Scan for the cell matching the given text and deliver its [X, Y] coordinate at center. 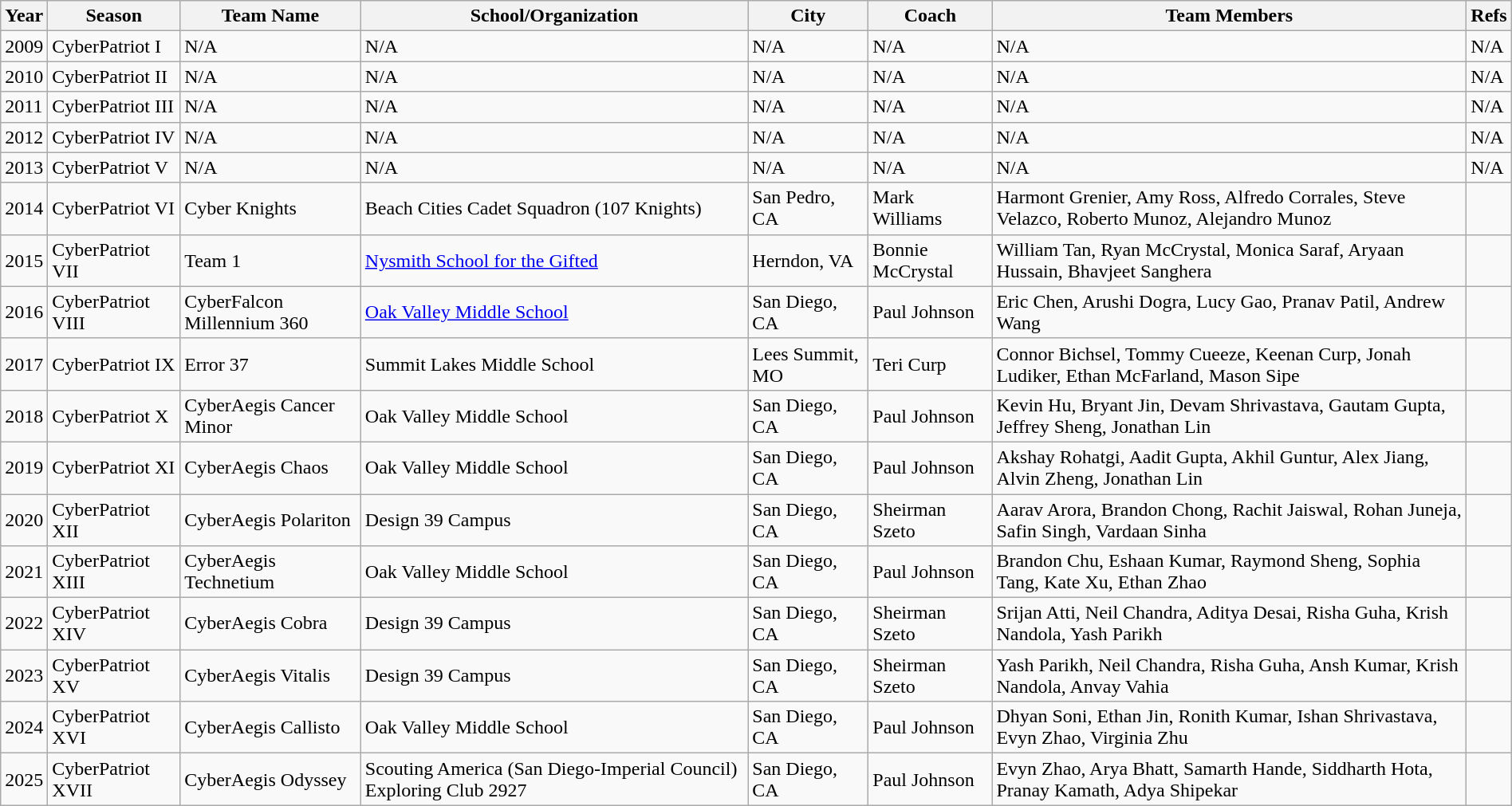
CyberAegis Callisto [271, 727]
CyberPatriot XIV [114, 623]
Season [114, 16]
CyberPatriot XIII [114, 572]
Mark Williams [930, 209]
2014 [24, 209]
CyberPatriot XI [114, 467]
Refs [1489, 16]
Aarav Arora, Brandon Chong, Rachit Jaiswal, Rohan Juneja, Safin Singh, Vardaan Sinha [1230, 520]
CyberAegis Polariton [271, 520]
CyberPatriot VI [114, 209]
2011 [24, 107]
Connor Bichsel, Tommy Cueeze, Keenan Curp, Jonah Ludiker, Ethan McFarland, Mason Sipe [1230, 364]
CyberPatriot XII [114, 520]
CyberAegis Vitalis [271, 676]
Team Name [271, 16]
2019 [24, 467]
School/Organization [553, 16]
Summit Lakes Middle School [553, 364]
2025 [24, 780]
Srijan Atti, Neil Chandra, Aditya Desai, Risha Guha, Krish Nandola, Yash Parikh [1230, 623]
CyberPatriot II [114, 77]
Yash Parikh, Neil Chandra, Risha Guha, Ansh Kumar, Krish Nandola, Anvay Vahia [1230, 676]
2009 [24, 46]
Eric Chen, Arushi Dogra, Lucy Gao, Pranav Patil, Andrew Wang [1230, 313]
Team 1 [271, 260]
Error 37 [271, 364]
CyberPatriot XVI [114, 727]
CyberAegis Technetium [271, 572]
2018 [24, 416]
CyberPatriot IX [114, 364]
2016 [24, 313]
Kevin Hu, Bryant Jin, Devam Shrivastava, Gautam Gupta, Jeffrey Sheng, Jonathan Lin [1230, 416]
CyberAegis Chaos [271, 467]
2024 [24, 727]
CyberPatriot V [114, 167]
CyberPatriot VIII [114, 313]
Cyber Knights [271, 209]
Teri Curp [930, 364]
Year [24, 16]
CyberPatriot III [114, 107]
2023 [24, 676]
Herndon, VA [809, 260]
CyberAegis Cancer Minor [271, 416]
CyberPatriot VII [114, 260]
City [809, 16]
Nysmith School for the Gifted [553, 260]
CyberPatriot IV [114, 137]
CyberFalcon Millennium 360 [271, 313]
CyberAegis Cobra [271, 623]
Dhyan Soni, Ethan Jin, Ronith Kumar, Ishan Shrivastava, Evyn Zhao, Virginia Zhu [1230, 727]
CyberPatriot XVII [114, 780]
Harmont Grenier, Amy Ross, Alfredo Corrales, Steve Velazco, Roberto Munoz, Alejandro Munoz [1230, 209]
2017 [24, 364]
CyberPatriot I [114, 46]
2012 [24, 137]
2022 [24, 623]
Beach Cities Cadet Squadron (107 Knights) [553, 209]
Akshay Rohatgi, Aadit Gupta, Akhil Guntur, Alex Jiang, Alvin Zheng, Jonathan Lin [1230, 467]
CyberAegis Odyssey [271, 780]
2010 [24, 77]
2015 [24, 260]
Brandon Chu, Eshaan Kumar, Raymond Sheng, Sophia Tang, Kate Xu, Ethan Zhao [1230, 572]
Evyn Zhao, Arya Bhatt, Samarth Hande, Siddharth Hota, Pranay Kamath, Adya Shipekar [1230, 780]
Lees Summit, MO [809, 364]
CyberPatriot X [114, 416]
San Pedro, CA [809, 209]
2021 [24, 572]
Scouting America (San Diego-Imperial Council) Exploring Club 2927 [553, 780]
2013 [24, 167]
CyberPatriot XV [114, 676]
William Tan, Ryan McCrystal, Monica Saraf, Aryaan Hussain, Bhavjeet Sanghera [1230, 260]
2020 [24, 520]
Team Members [1230, 16]
Bonnie McCrystal [930, 260]
Coach [930, 16]
